Provide the (X, Y) coordinate of the cell's center where the given text is located.  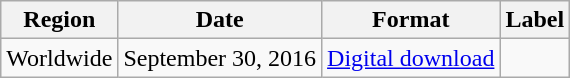
Format (411, 20)
September 30, 2016 (220, 58)
Worldwide (60, 58)
Region (60, 20)
Date (220, 20)
Digital download (411, 58)
Label (535, 20)
